Return (x, y) of the center of cell containing provided text 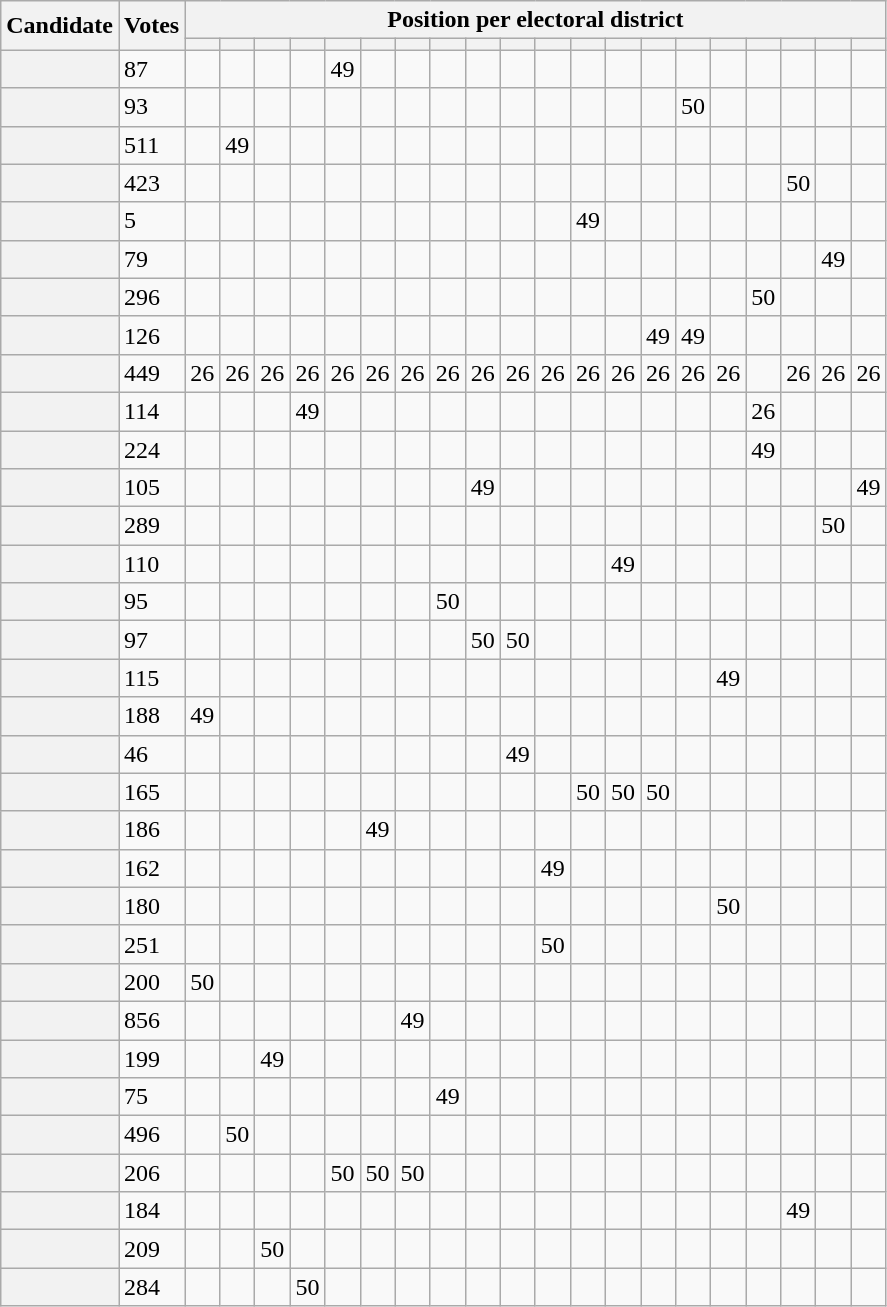
114 (151, 411)
209 (151, 1249)
87 (151, 69)
Votes (151, 26)
224 (151, 449)
75 (151, 1097)
449 (151, 373)
110 (151, 564)
184 (151, 1211)
95 (151, 602)
511 (151, 145)
162 (151, 868)
856 (151, 1020)
289 (151, 526)
186 (151, 830)
251 (151, 944)
79 (151, 259)
5 (151, 221)
284 (151, 1287)
423 (151, 183)
199 (151, 1059)
296 (151, 297)
93 (151, 107)
188 (151, 716)
97 (151, 640)
46 (151, 754)
115 (151, 678)
200 (151, 982)
165 (151, 792)
105 (151, 488)
Candidate (60, 26)
496 (151, 1135)
126 (151, 335)
206 (151, 1173)
180 (151, 906)
Position per electoral district (536, 20)
